Return the (x, y) coordinate for the center point of the cell that contains the specified text.  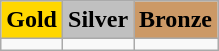
Gold (32, 20)
Bronze (176, 20)
Silver (98, 20)
